Provide the [x, y] coordinate of the cell's center where the given text is located.  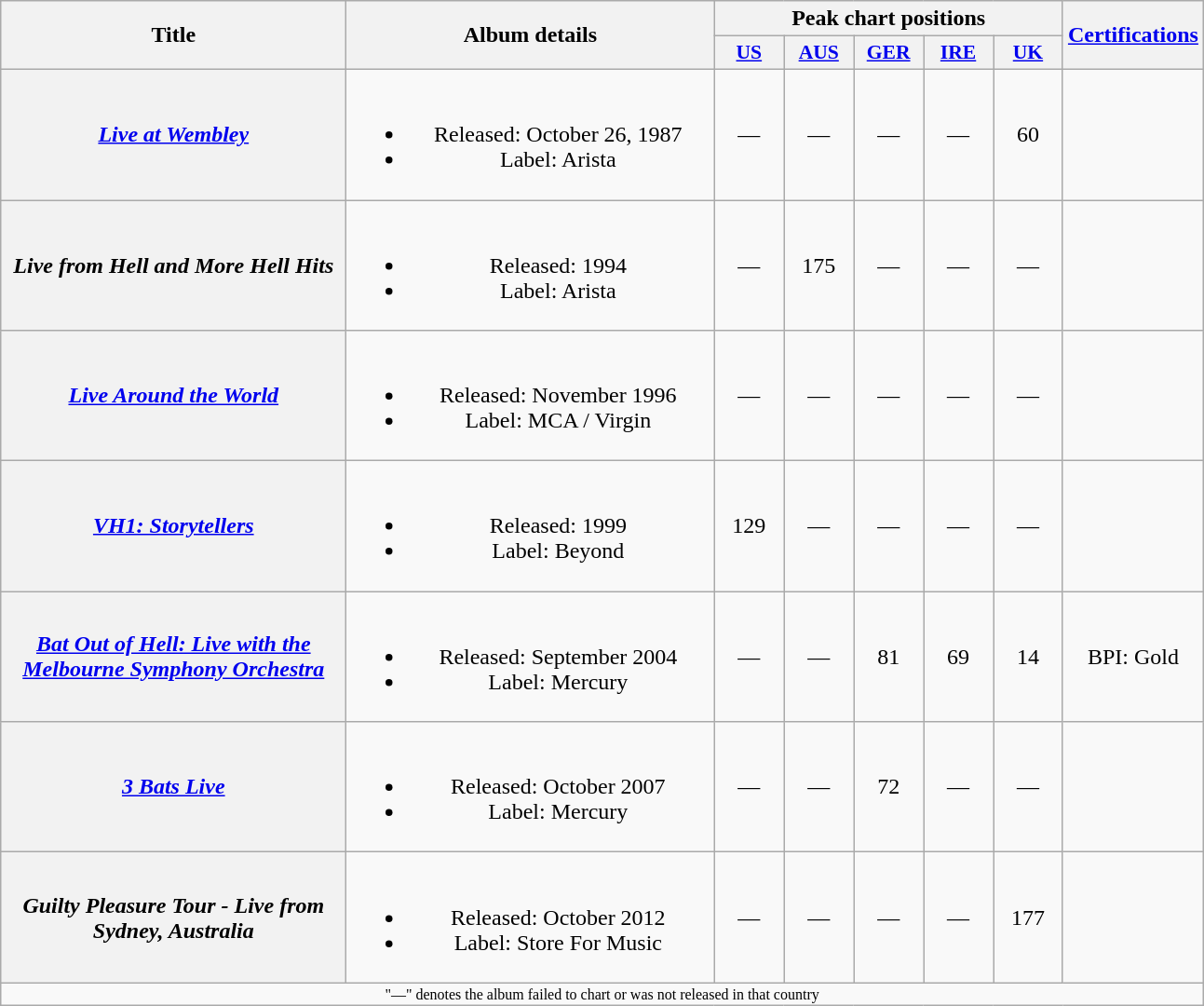
Released: October 26, 1987Label: Arista [531, 134]
Live from Hell and More Hell Hits [173, 265]
72 [888, 787]
VH1: Storytellers [173, 526]
UK [1028, 53]
177 [1028, 918]
Released: 1999Label: Beyond [531, 526]
175 [819, 265]
Released: October 2012Label: Store For Music [531, 918]
Peak chart positions [888, 19]
Album details [531, 35]
69 [959, 657]
Released: September 2004Label: Mercury [531, 657]
BPI: Gold [1132, 657]
Guilty Pleasure Tour - Live from Sydney, Australia [173, 918]
129 [749, 526]
14 [1028, 657]
AUS [819, 53]
Bat Out of Hell: Live with the Melbourne Symphony Orchestra [173, 657]
Live Around the World [173, 396]
Title [173, 35]
Certifications [1132, 35]
81 [888, 657]
Released: November 1996Label: MCA / Virgin [531, 396]
GER [888, 53]
Released: October 2007Label: Mercury [531, 787]
"—" denotes the album failed to chart or was not released in that country [602, 994]
3 Bats Live [173, 787]
60 [1028, 134]
IRE [959, 53]
Released: 1994Label: Arista [531, 265]
Live at Wembley [173, 134]
US [749, 53]
